Identify which cell holds the provided text, then report its [X, Y] central coordinate. 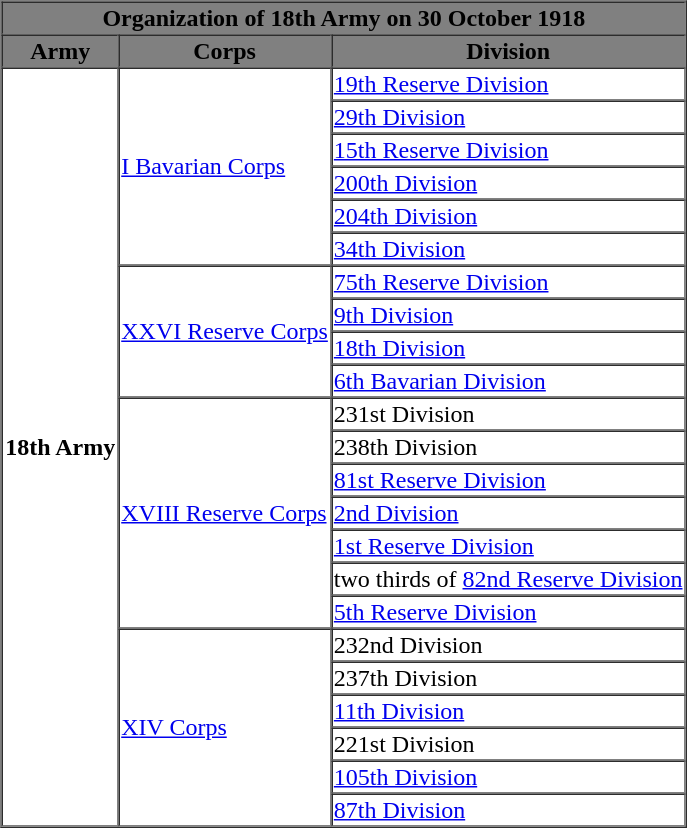
9th Division [508, 314]
two thirds of 82nd Reserve Division [508, 578]
XVIII Reserve Corps [224, 514]
5th Reserve Division [508, 612]
231st Division [508, 414]
237th Division [508, 678]
238th Division [508, 446]
34th Division [508, 248]
105th Division [508, 776]
221st Division [508, 744]
19th Reserve Division [508, 84]
6th Bavarian Division [508, 380]
18th Army [60, 448]
11th Division [508, 710]
200th Division [508, 182]
I Bavarian Corps [224, 167]
87th Division [508, 810]
232nd Division [508, 644]
XIV Corps [224, 727]
Army [60, 50]
81st Reserve Division [508, 480]
Corps [224, 50]
75th Reserve Division [508, 282]
XXVI Reserve Corps [224, 332]
18th Division [508, 348]
2nd Division [508, 512]
Organization of 18th Army on 30 October 1918 [344, 18]
1st Reserve Division [508, 546]
15th Reserve Division [508, 150]
204th Division [508, 216]
Division [508, 50]
29th Division [508, 116]
